Scan for the cell matching the given text and deliver its (X, Y) coordinate at center. 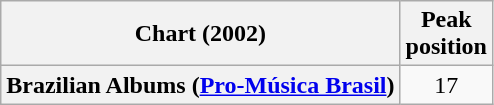
17 (446, 85)
Chart (2002) (200, 34)
Brazilian Albums (Pro-Música Brasil) (200, 85)
Peak position (446, 34)
